Find where the given text appears and provide that cell's center as (X, Y) coordinate. 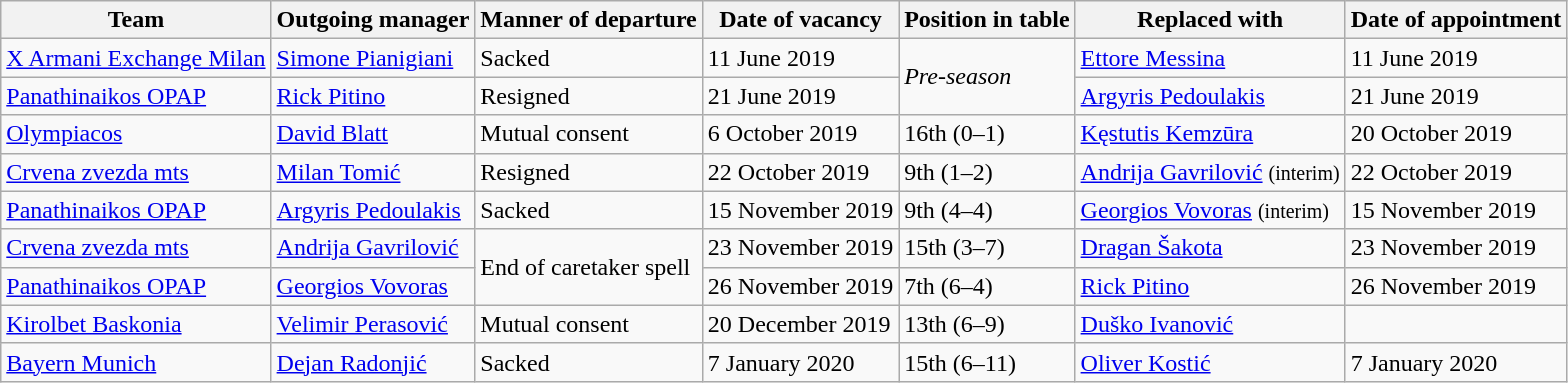
Oliver Kostić (1210, 362)
Andrija Gavrilović (interim) (1210, 172)
Bayern Munich (136, 362)
6 October 2019 (800, 134)
Pre-season (987, 77)
Outgoing manager (373, 20)
Velimir Perasović (373, 324)
Kirolbet Baskonia (136, 324)
Milan Tomić (373, 172)
Replaced with (1210, 20)
Duško Ivanović (1210, 324)
13th (6–9) (987, 324)
Position in table (987, 20)
Date of vacancy (800, 20)
7th (6–4) (987, 286)
Andrija Gavrilović (373, 248)
16th (0–1) (987, 134)
Kęstutis Kemzūra (1210, 134)
David Blatt (373, 134)
Dejan Radonjić (373, 362)
Dragan Šakota (1210, 248)
20 October 2019 (1456, 134)
Georgios Vovoras (373, 286)
15th (3–7) (987, 248)
X Armani Exchange Milan (136, 58)
Simone Pianigiani (373, 58)
Georgios Vovoras (interim) (1210, 210)
9th (4–4) (987, 210)
Date of appointment (1456, 20)
Team (136, 20)
20 December 2019 (800, 324)
Ettore Messina (1210, 58)
End of caretaker spell (588, 267)
Olympiacos (136, 134)
15th (6–11) (987, 362)
9th (1–2) (987, 172)
Manner of departure (588, 20)
